Identify which cell holds the provided text, then report its (x, y) central coordinate. 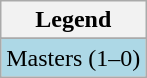
Legend (74, 20)
Masters (1–0) (74, 58)
